Detect which cell encompasses the target text, then output its (X, Y) center coordinate. 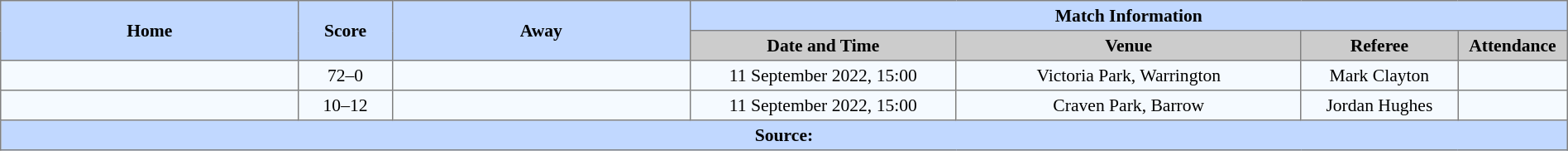
Away (541, 31)
Source: (784, 135)
Referee (1379, 46)
72–0 (346, 75)
Jordan Hughes (1379, 105)
Victoria Park, Warrington (1128, 75)
Match Information (1128, 16)
Score (346, 31)
Venue (1128, 46)
10–12 (346, 105)
Attendance (1513, 46)
Home (150, 31)
Mark Clayton (1379, 75)
Date and Time (823, 46)
Craven Park, Barrow (1128, 105)
